Capture the cell that displays the provided text and extract its (X, Y) central coordinate. 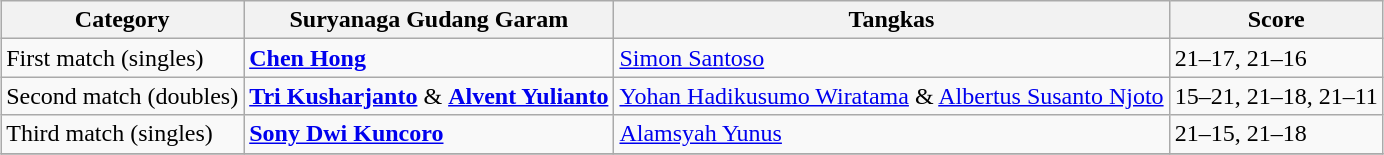
Suryanaga Gudang Garam (429, 20)
First match (singles) (122, 58)
Sony Dwi Kuncoro (429, 134)
Third match (singles) (122, 134)
Tangkas (892, 20)
Tri Kusharjanto & Alvent Yulianto (429, 96)
Chen Hong (429, 58)
15–21, 21–18, 21–11 (1276, 96)
Alamsyah Yunus (892, 134)
Category (122, 20)
Second match (doubles) (122, 96)
Yohan Hadikusumo Wiratama & Albertus Susanto Njoto (892, 96)
Score (1276, 20)
21–15, 21–18 (1276, 134)
Simon Santoso (892, 58)
21–17, 21–16 (1276, 58)
